Identify which cell holds the provided text, then report its (x, y) central coordinate. 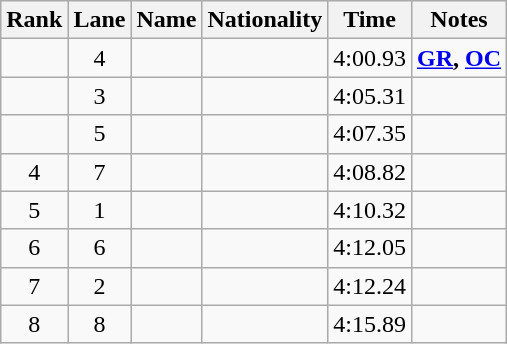
Rank (34, 20)
4:08.82 (370, 172)
4:10.32 (370, 210)
4:00.93 (370, 58)
3 (100, 96)
Name (166, 20)
Nationality (265, 20)
1 (100, 210)
4:07.35 (370, 134)
2 (100, 286)
Lane (100, 20)
Notes (458, 20)
4:05.31 (370, 96)
4:12.24 (370, 286)
4:12.05 (370, 248)
Time (370, 20)
GR, OC (458, 58)
4:15.89 (370, 324)
